Capture the cell that displays the provided text and extract its [x, y] central coordinate. 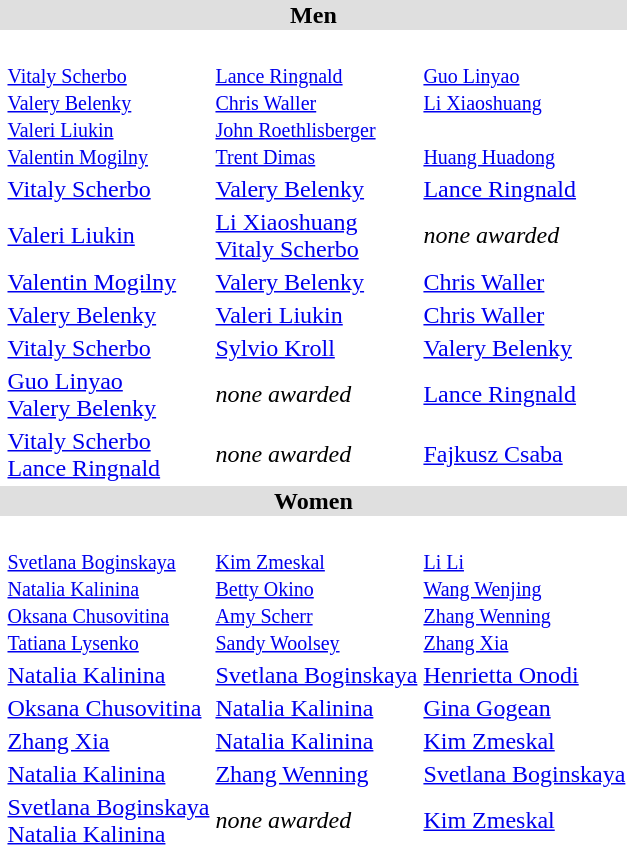
Li LiWang WenjingZhang WenningZhang Xia [524, 588]
Fajkusz Csaba [524, 454]
Svetlana BoginskayaNatalia KalininaOksana ChusovitinaTatiana Lysenko [108, 588]
Sylvio Kroll [316, 348]
Li Xiaoshuang Vitaly Scherbo [316, 236]
Women [314, 501]
Kim Zmeskal [524, 741]
Guo LinyaoLi XiaoshuangHuang Huadong [524, 102]
Zhang Wenning [316, 774]
Vitaly Scherbo Lance Ringnald [108, 454]
Kim ZmeskalBetty OkinoAmy ScherrSandy Woolsey [316, 588]
Oksana Chusovitina [108, 708]
Zhang Xia [108, 741]
Men [314, 15]
Valentin Mogilny [108, 282]
Vitaly ScherboValery BelenkyValeri LiukinValentin Mogilny [108, 102]
Guo Linyao Valery Belenky [108, 394]
Gina Gogean [524, 708]
Henrietta Onodi [524, 675]
Lance RingnaldChris WallerJohn RoethlisbergerTrent Dimas [316, 102]
